Scan for the cell matching the given text and deliver its [X, Y] coordinate at center. 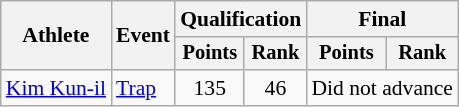
Athlete [56, 36]
Final [382, 19]
Event [143, 36]
Qualification [240, 19]
Did not advance [382, 88]
Kim Kun-il [56, 88]
46 [275, 88]
Trap [143, 88]
135 [210, 88]
